Identify which cell holds the provided text, then report its (x, y) central coordinate. 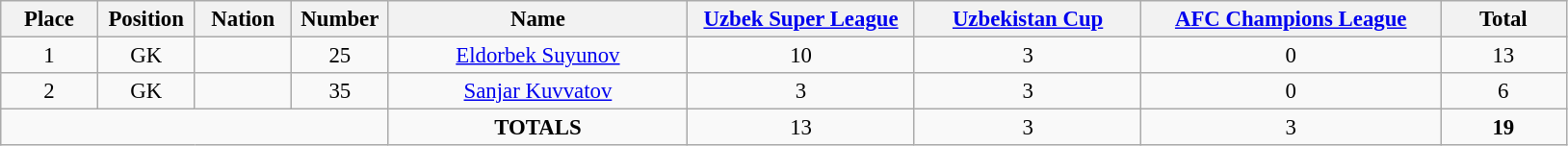
TOTALS (537, 128)
Position (146, 19)
Uzbek Super League (801, 19)
AFC Champions League (1291, 19)
Name (537, 19)
2 (50, 91)
Total (1504, 19)
Uzbekistan Cup (1028, 19)
Eldorbek Suyunov (537, 56)
25 (341, 56)
Sanjar Kuvvatov (537, 91)
Number (341, 19)
Nation (243, 19)
1 (50, 56)
35 (341, 91)
19 (1504, 128)
6 (1504, 91)
Place (50, 19)
10 (801, 56)
